Return the (x, y) coordinate for the center point of the cell that contains the specified text.  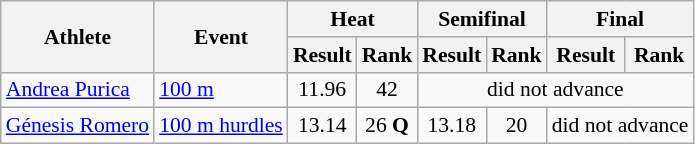
Génesis Romero (78, 126)
42 (388, 90)
Athlete (78, 36)
100 m (221, 90)
Event (221, 36)
26 Q (388, 126)
11.96 (322, 90)
13.14 (322, 126)
20 (516, 126)
Heat (352, 19)
Semifinal (482, 19)
100 m hurdles (221, 126)
Final (620, 19)
13.18 (452, 126)
Andrea Purica (78, 90)
